Provide the [x, y] coordinate of the cell's center where the given text is located.  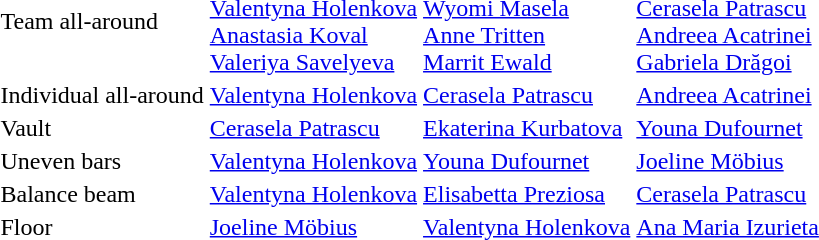
Youna Dufournet [527, 161]
Elisabetta Preziosa [527, 194]
Ekaterina Kurbatova [527, 128]
